For the text-containing cell, return its midpoint in [X, Y] coordinate format. 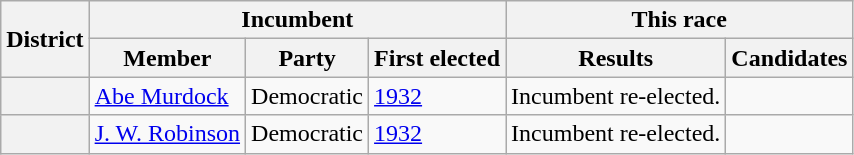
Member [167, 58]
Abe Murdock [167, 96]
This race [680, 20]
Results [616, 58]
Party [308, 58]
Candidates [790, 58]
Incumbent [297, 20]
District [45, 39]
J. W. Robinson [167, 134]
First elected [438, 58]
